Output the [X, Y] coordinate of the center of the cell containing the given text.  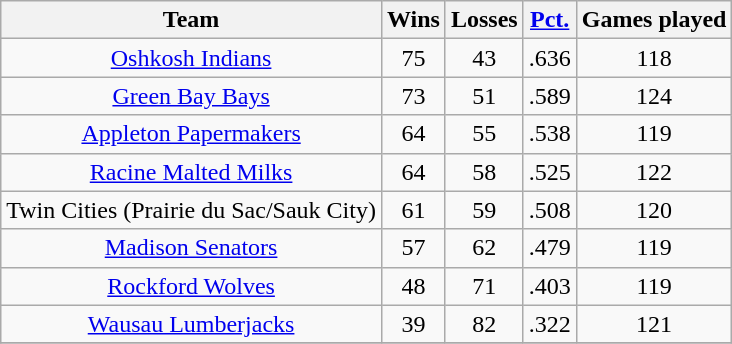
48 [413, 286]
51 [484, 96]
Pct. [550, 20]
124 [654, 96]
39 [413, 324]
.508 [550, 210]
121 [654, 324]
Oshkosh Indians [192, 58]
57 [413, 248]
Games played [654, 20]
55 [484, 134]
118 [654, 58]
.538 [550, 134]
61 [413, 210]
Wins [413, 20]
75 [413, 58]
62 [484, 248]
58 [484, 172]
Madison Senators [192, 248]
82 [484, 324]
122 [654, 172]
.589 [550, 96]
43 [484, 58]
59 [484, 210]
.322 [550, 324]
.403 [550, 286]
.636 [550, 58]
73 [413, 96]
.479 [550, 248]
120 [654, 210]
Racine Malted Milks [192, 172]
Wausau Lumberjacks [192, 324]
Losses [484, 20]
.525 [550, 172]
Appleton Papermakers [192, 134]
Team [192, 20]
Green Bay Bays [192, 96]
Rockford Wolves [192, 286]
Twin Cities (Prairie du Sac/Sauk City) [192, 210]
71 [484, 286]
